Locate the cell with the specified text and output its [x, y] center coordinate. 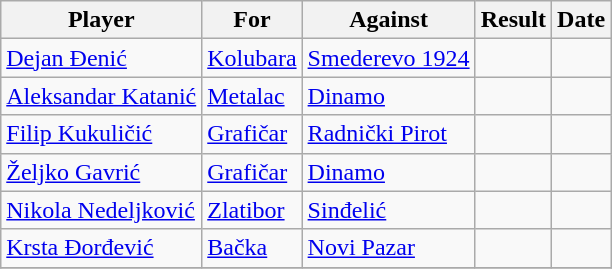
Against [388, 20]
Nikola Nedeljković [102, 210]
Filip Kukuličić [102, 134]
Metalac [252, 96]
Željko Gavrić [102, 172]
Sinđelić [388, 210]
Aleksandar Katanić [102, 96]
Dejan Đenić [102, 58]
Novi Pazar [388, 248]
Krsta Đorđević [102, 248]
Result [513, 20]
Kolubara [252, 58]
Smederevo 1924 [388, 58]
Zlatibor [252, 210]
Bačka [252, 248]
Date [582, 20]
Player [102, 20]
For [252, 20]
Radnički Pirot [388, 134]
